Determine the (X, Y) coordinate at the center of the cell enclosing the given text.  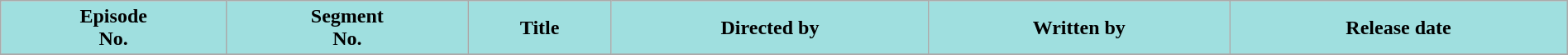
Title (539, 28)
Directed by (770, 28)
SegmentNo. (347, 28)
EpisodeNo. (114, 28)
Written by (1079, 28)
Release date (1399, 28)
